Output the [X, Y] coordinate of the center of the cell containing the given text.  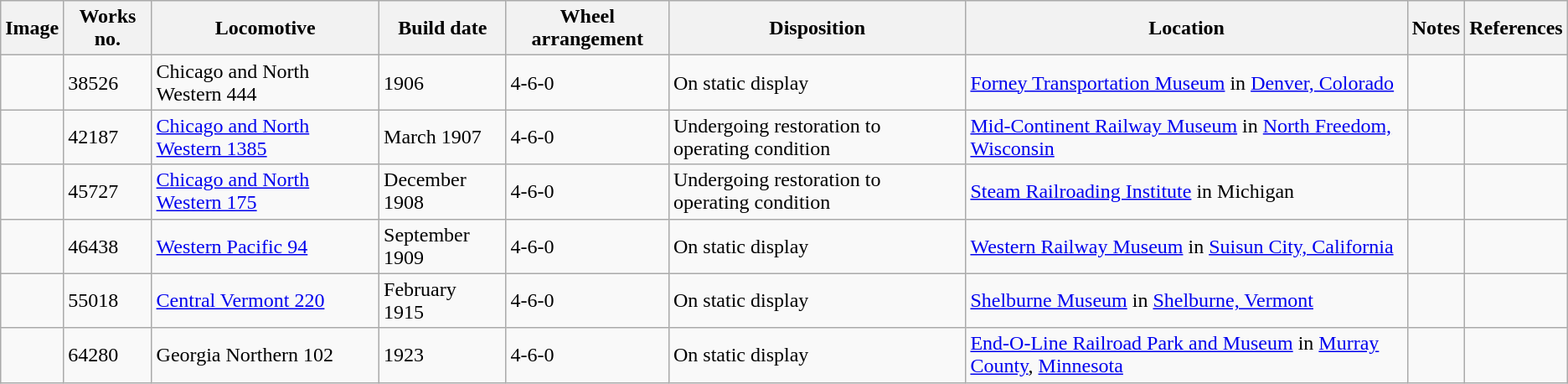
References [1516, 29]
September 1909 [443, 246]
March 1907 [443, 138]
55018 [107, 300]
Western Railway Museum in Suisun City, California [1186, 246]
Georgia Northern 102 [265, 355]
64280 [107, 355]
38526 [107, 82]
46438 [107, 246]
Shelburne Museum in Shelburne, Vermont [1186, 300]
Chicago and North Western 1385 [265, 138]
December 1908 [443, 191]
45727 [107, 191]
Forney Transportation Museum in Denver, Colorado [1186, 82]
End-O-Line Railroad Park and Museum in Murray County, Minnesota [1186, 355]
1906 [443, 82]
Wheel arrangement [587, 29]
Locomotive [265, 29]
42187 [107, 138]
Chicago and North Western 175 [265, 191]
Disposition [817, 29]
Notes [1436, 29]
1923 [443, 355]
Image [32, 29]
February 1915 [443, 300]
Steam Railroading Institute in Michigan [1186, 191]
Mid-Continent Railway Museum in North Freedom, Wisconsin [1186, 138]
Build date [443, 29]
Chicago and North Western 444 [265, 82]
Central Vermont 220 [265, 300]
Location [1186, 29]
Western Pacific 94 [265, 246]
Works no. [107, 29]
